Locate the cell with the specified text and output its (x, y) center coordinate. 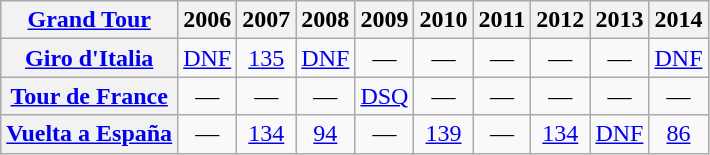
86 (678, 134)
2010 (444, 20)
2011 (502, 20)
2006 (208, 20)
94 (326, 134)
2007 (266, 20)
Vuelta a España (90, 134)
Grand Tour (90, 20)
2008 (326, 20)
2009 (384, 20)
2014 (678, 20)
2013 (620, 20)
135 (266, 58)
Tour de France (90, 96)
139 (444, 134)
Giro d'Italia (90, 58)
2012 (560, 20)
DSQ (384, 96)
